Determine the (x, y) coordinate at the center of the cell enclosing the given text.  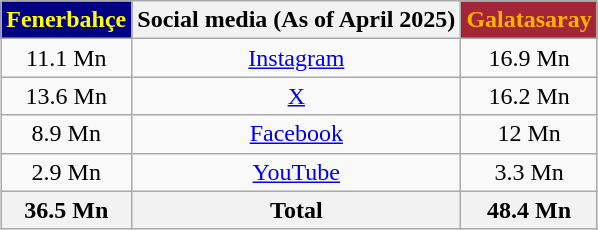
Total (296, 210)
36.5 Mn (66, 210)
16.9 Mn (529, 58)
16.2 Mn (529, 96)
Social media (As of April 2025) (296, 20)
12 Mn (529, 134)
Instagram (296, 58)
13.6 Mn (66, 96)
X (296, 96)
Galatasaray (529, 20)
48.4 Mn (529, 210)
8.9 Mn (66, 134)
YouTube (296, 172)
Facebook (296, 134)
3.3 Mn (529, 172)
Fenerbahçe (66, 20)
2.9 Mn (66, 172)
11.1 Mn (66, 58)
